Pinpoint the cell where the given text exists, returning its [X, Y] midpoint coordinate. 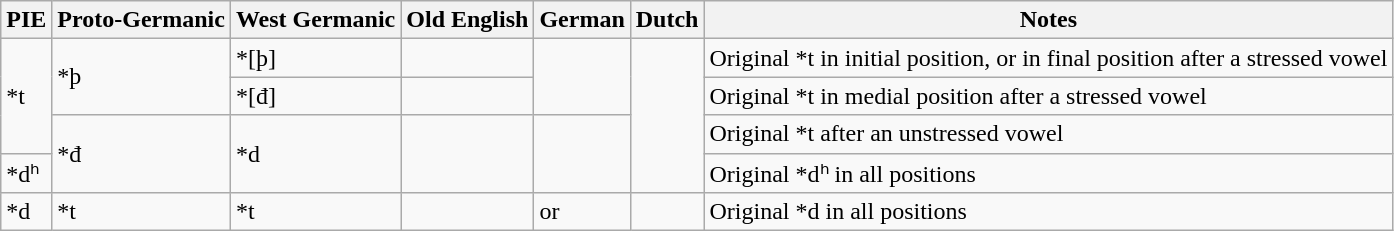
Proto-Germanic [142, 20]
*đ [142, 154]
Original *d in all positions [1048, 212]
Original *t after an unstressed vowel [1048, 134]
or [582, 212]
PIE [26, 20]
*[đ] [315, 96]
*þ [142, 77]
German [582, 20]
West Germanic [315, 20]
Old English [468, 20]
Original *dʰ in all positions [1048, 173]
Notes [1048, 20]
Original *t in medial position after a stressed vowel [1048, 96]
*[þ] [315, 58]
*dʰ [26, 173]
Dutch [667, 20]
Original *t in initial position, or in final position after a stressed vowel [1048, 58]
